Return the [X, Y] coordinate for the center point of the cell that contains the specified text.  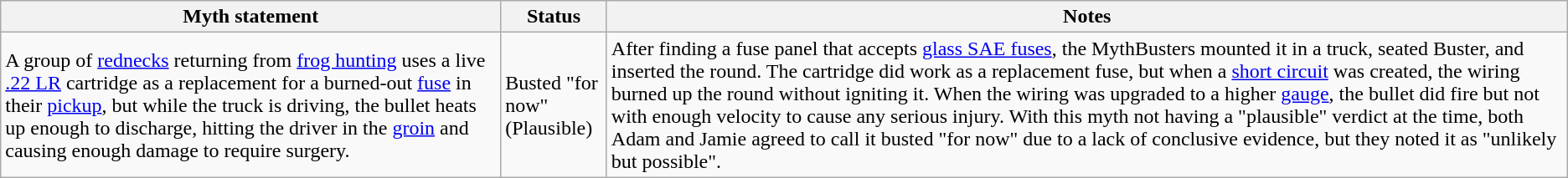
Busted "for now"(Plausible) [554, 105]
Myth statement [251, 17]
Status [554, 17]
Notes [1087, 17]
